From the cell containing the given text, extract its center point as (X, Y) coordinate. 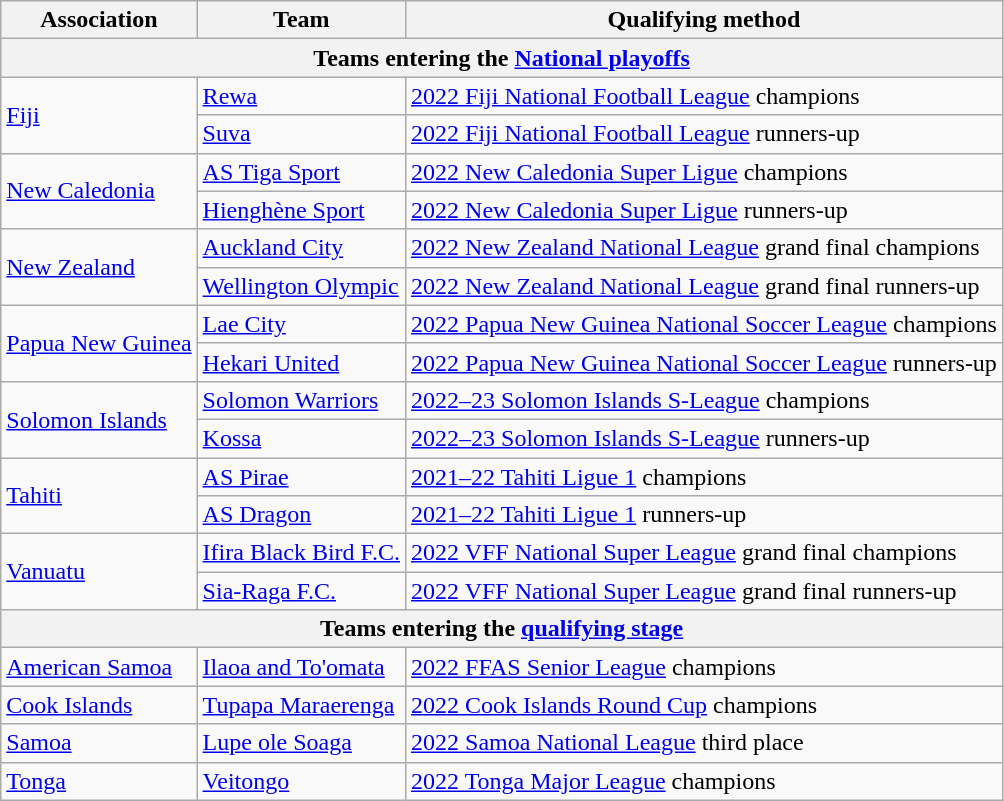
Lupe ole Soaga (301, 743)
Team (301, 20)
Wellington Olympic (301, 286)
AS Dragon (301, 515)
2022 Papua New Guinea National Soccer League champions (704, 324)
AS Tiga Sport (301, 172)
Sia-Raga F.C. (301, 591)
New Caledonia (99, 191)
Hienghène Sport (301, 210)
2022 New Caledonia Super Ligue champions (704, 172)
Teams entering the qualifying stage (502, 629)
2022–23 Solomon Islands S-League champions (704, 400)
2022 Fiji National Football League runners-up (704, 134)
2021–22 Tahiti Ligue 1 champions (704, 477)
AS Pirae (301, 477)
New Zealand (99, 267)
Tupapa Maraerenga (301, 705)
2022 VFF National Super League grand final runners-up (704, 591)
2022 VFF National Super League grand final champions (704, 553)
Qualifying method (704, 20)
2022 New Zealand National League grand final champions (704, 248)
2022 Papua New Guinea National Soccer League runners-up (704, 362)
Ilaoa and To'omata (301, 667)
2022 FFAS Senior League champions (704, 667)
2022 Cook Islands Round Cup champions (704, 705)
2022 New Zealand National League grand final runners-up (704, 286)
Tonga (99, 781)
2022 Samoa National League third place (704, 743)
2022 New Caledonia Super Ligue runners-up (704, 210)
Association (99, 20)
Veitongo (301, 781)
Rewa (301, 96)
Fiji (99, 115)
Teams entering the National playoffs (502, 58)
Cook Islands (99, 705)
Hekari United (301, 362)
Lae City (301, 324)
2022 Tonga Major League champions (704, 781)
Suva (301, 134)
Samoa (99, 743)
Kossa (301, 438)
2022–23 Solomon Islands S-League runners-up (704, 438)
Vanuatu (99, 572)
Tahiti (99, 496)
Papua New Guinea (99, 343)
2021–22 Tahiti Ligue 1 runners-up (704, 515)
2022 Fiji National Football League champions (704, 96)
Solomon Islands (99, 419)
Solomon Warriors (301, 400)
Auckland City (301, 248)
American Samoa (99, 667)
Ifira Black Bird F.C. (301, 553)
